For the text-containing cell, return its midpoint in [X, Y] coordinate format. 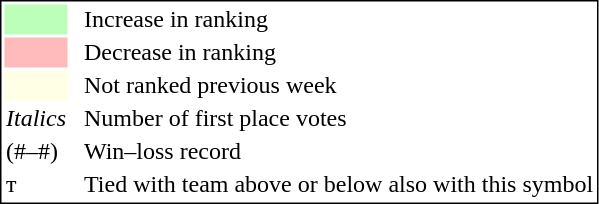
(#–#) [36, 151]
Not ranked previous week [338, 85]
Increase in ranking [338, 19]
Number of first place votes [338, 119]
Win–loss record [338, 151]
Italics [36, 119]
Tied with team above or below also with this symbol [338, 185]
т [36, 185]
Decrease in ranking [338, 53]
